For the text-containing cell, return its midpoint in (x, y) coordinate format. 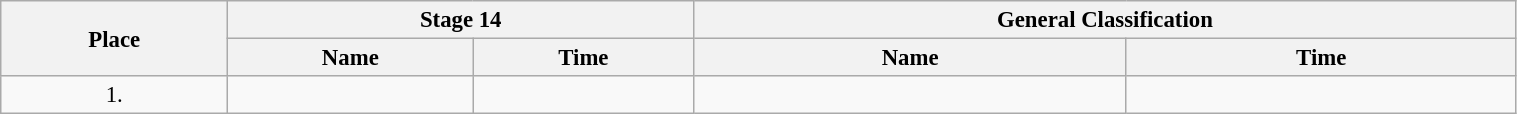
Place (114, 38)
General Classification (1105, 20)
1. (114, 95)
Stage 14 (461, 20)
